Capture the cell that displays the provided text and extract its [x, y] central coordinate. 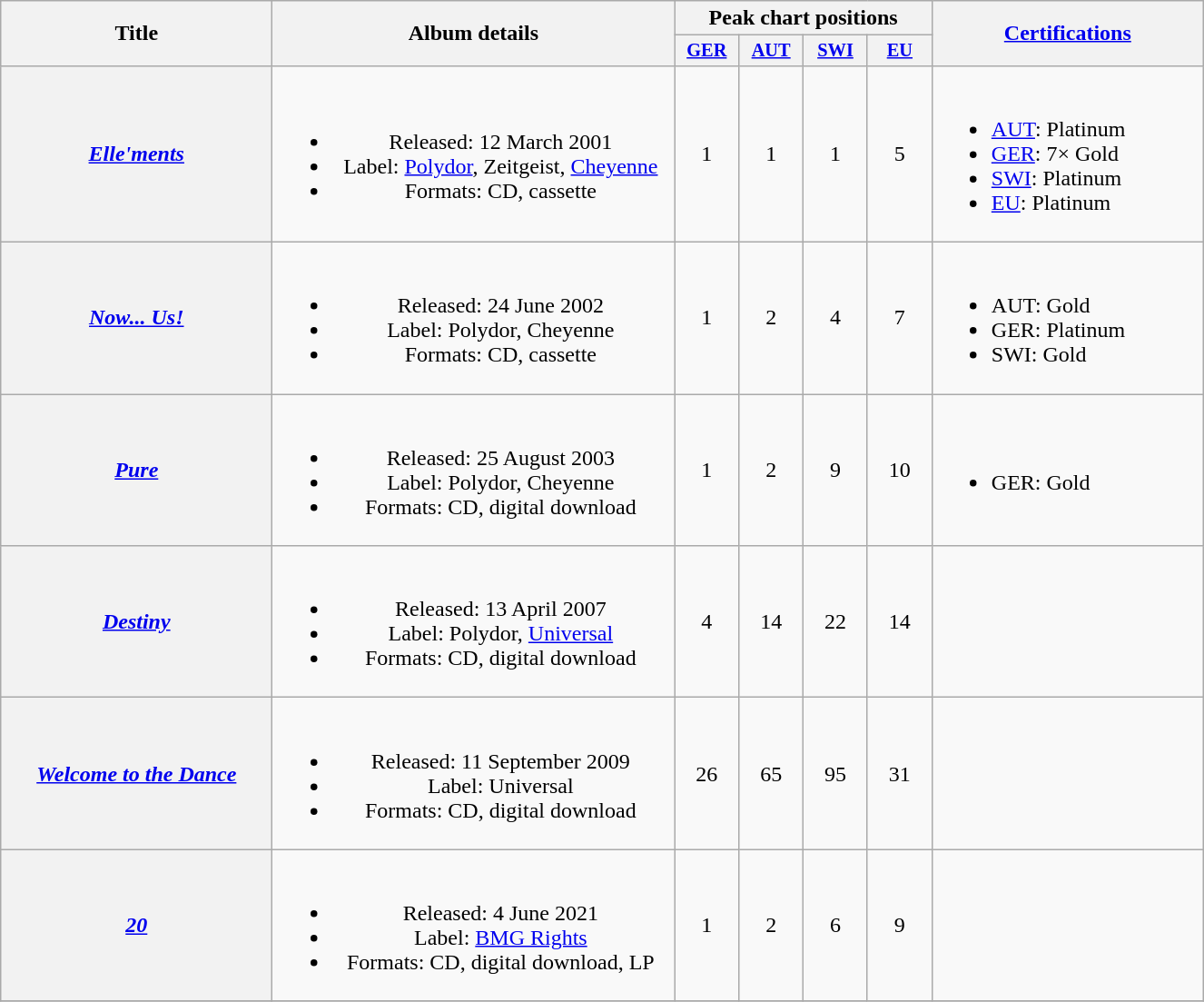
95 [835, 774]
7 [899, 318]
Album details [474, 34]
Released: 4 June 2021Label: BMG RightsFormats: CD, digital download, LP [474, 925]
Now... Us! [136, 318]
22 [835, 621]
GER: Gold [1068, 471]
Elle'ments [136, 154]
SWI [835, 51]
26 [706, 774]
Released: 11 September 2009Label: UniversalFormats: CD, digital download [474, 774]
Title [136, 34]
20 [136, 925]
GER [706, 51]
AUT [772, 51]
Released: 13 April 2007Label: Polydor, UniversalFormats: CD, digital download [474, 621]
5 [899, 154]
Peak chart positions [803, 18]
65 [772, 774]
Released: 12 March 2001Label: Polydor, Zeitgeist, CheyenneFormats: CD, cassette [474, 154]
31 [899, 774]
Destiny [136, 621]
AUT: GoldGER: PlatinumSWI: Gold [1068, 318]
AUT: PlatinumGER: 7× GoldSWI: PlatinumEU: Platinum [1068, 154]
Welcome to the Dance [136, 774]
Certifications [1068, 34]
Released: 25 August 2003Label: Polydor, CheyenneFormats: CD, digital download [474, 471]
10 [899, 471]
EU [899, 51]
Released: 24 June 2002Label: Polydor, CheyenneFormats: CD, cassette [474, 318]
Pure [136, 471]
6 [835, 925]
